Identify which cell holds the provided text, then report its [X, Y] central coordinate. 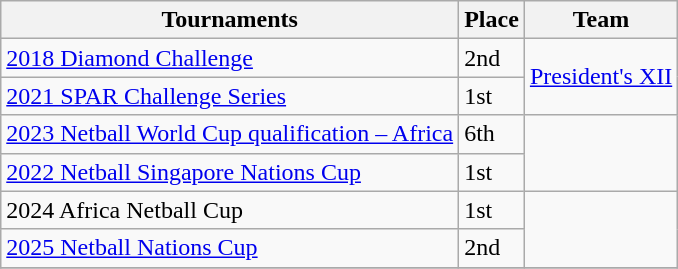
Team [600, 20]
2021 SPAR Challenge Series [230, 96]
2018 Diamond Challenge [230, 58]
6th [492, 134]
Place [492, 20]
2023 Netball World Cup qualification – Africa [230, 134]
President's XII [600, 77]
2025 Netball Nations Cup [230, 248]
2024 Africa Netball Cup [230, 210]
2022 Netball Singapore Nations Cup [230, 172]
Tournaments [230, 20]
